Locate the cell with the specified text and output its [x, y] center coordinate. 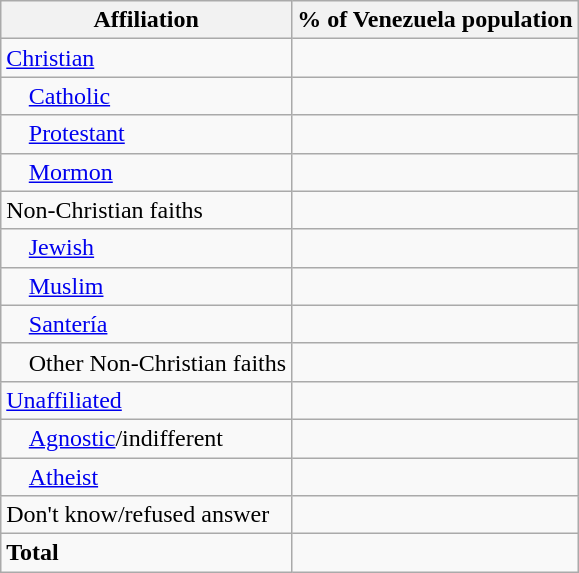
Atheist [146, 477]
Other Non-Christian faiths [146, 362]
Total [146, 553]
Agnostic/indifferent [146, 438]
Protestant [146, 134]
Christian [146, 58]
Mormon [146, 172]
Muslim [146, 286]
Don't know/refused answer [146, 515]
Affiliation [146, 20]
% of Venezuela population [435, 20]
Unaffiliated [146, 400]
Santería [146, 324]
Catholic [146, 96]
Jewish [146, 248]
Non-Christian faiths [146, 210]
